Extract the (X, Y) coordinate from the center of the cell holding the provided text.  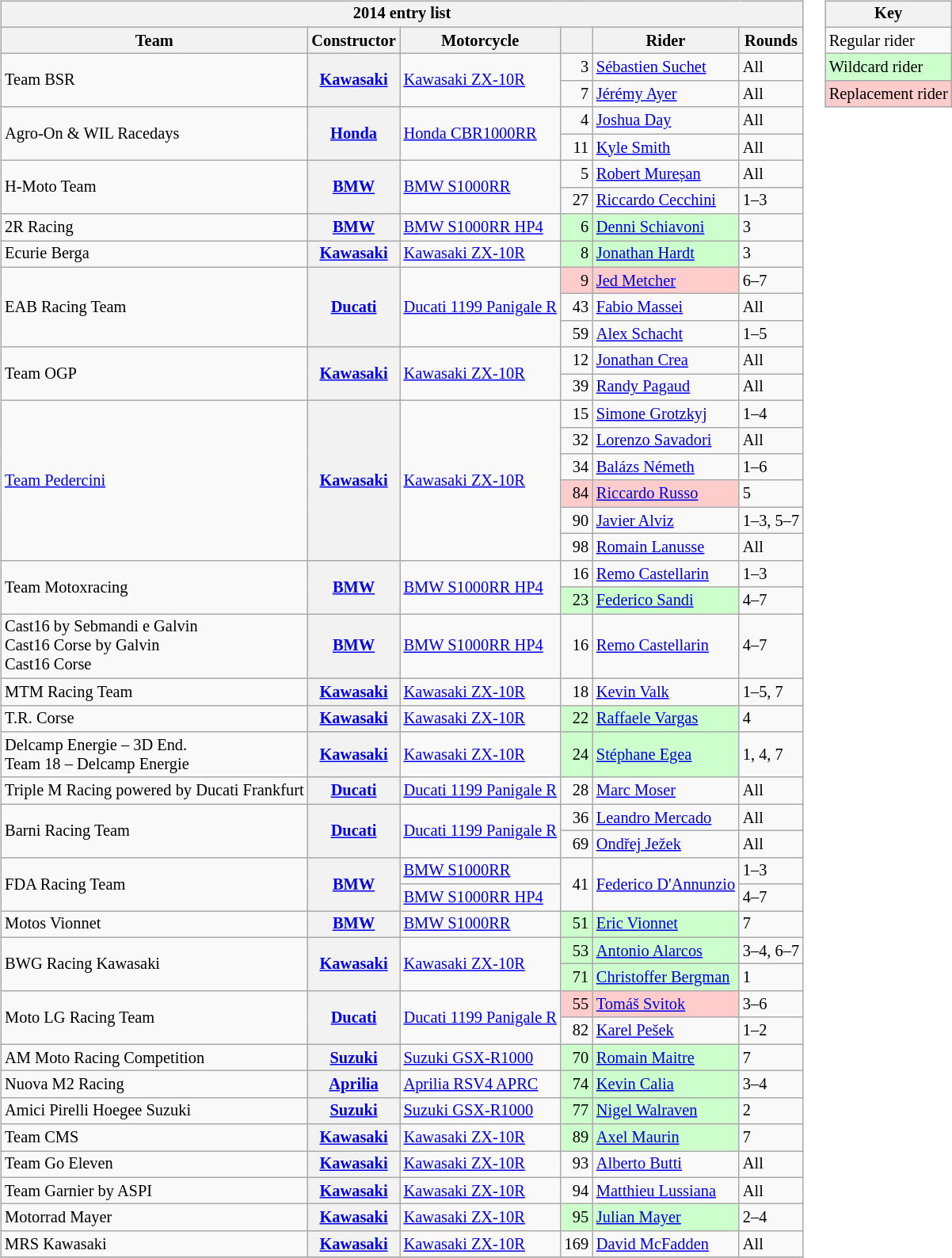
Fabio Massei (665, 307)
32 (577, 440)
Team (154, 40)
Robert Mureșan (665, 174)
Replacement rider (889, 94)
Karel Pešek (665, 1031)
41 (577, 884)
Wildcard rider (889, 67)
Motorcycle (480, 40)
AM Moto Racing Competition (154, 1058)
59 (577, 334)
6 (577, 227)
Regular rider (889, 40)
Balázs Németh (665, 467)
MTM Racing Team (154, 692)
98 (577, 547)
Romain Lanusse (665, 547)
1–6 (771, 467)
Aprilia (353, 1085)
34 (577, 467)
8 (577, 254)
Randy Pagaud (665, 387)
Romain Maitre (665, 1058)
1–4 (771, 414)
Marc Moser (665, 791)
H-Moto Team (154, 187)
Axel Maurin (665, 1138)
FDA Racing Team (154, 884)
Riccardo Cecchini (665, 200)
28 (577, 791)
Leandro Mercado (665, 818)
Team Garnier by ASPI (154, 1191)
Alberto Butti (665, 1165)
15 (577, 414)
Agro-On & WIL Racedays (154, 133)
39 (577, 387)
Kevin Valk (665, 692)
70 (577, 1058)
Federico Sandi (665, 600)
Jonathan Hardt (665, 254)
Christoffer Bergman (665, 978)
David McFadden (665, 1245)
74 (577, 1085)
1–5, 7 (771, 692)
Matthieu Lussiana (665, 1191)
3–4 (771, 1085)
169 (577, 1245)
Eric Vionnet (665, 924)
36 (577, 818)
69 (577, 844)
EAB Racing Team (154, 307)
T.R. Corse (154, 719)
Ondřej Ježek (665, 844)
Rider (665, 40)
Constructor (353, 40)
Jonathan Crea (665, 360)
1–2 (771, 1031)
Ecurie Berga (154, 254)
MRS Kawasaki (154, 1245)
Team Motoxracing (154, 586)
2 (771, 1111)
Simone Grotzkyj (665, 414)
84 (577, 494)
12 (577, 360)
11 (577, 147)
Key (889, 14)
Alex Schacht (665, 334)
Rounds (771, 40)
Delcamp Energie – 3D End.Team 18 – Delcamp Energie (154, 755)
Motorrad Mayer (154, 1218)
Nigel Walraven (665, 1111)
Sébastien Suchet (665, 67)
1–5 (771, 334)
Nuova M2 Racing (154, 1085)
1 (771, 978)
Riccardo Russo (665, 494)
27 (577, 200)
Barni Racing Team (154, 830)
2–4 (771, 1218)
3–6 (771, 1004)
Jérémy Ayer (665, 94)
95 (577, 1218)
2014 entry list (402, 14)
2R Racing (154, 227)
Lorenzo Savadori (665, 440)
24 (577, 755)
22 (577, 719)
1–3, 5–7 (771, 520)
71 (577, 978)
Team Pedercini (154, 480)
Moto LG Racing Team (154, 1017)
Julian Mayer (665, 1218)
89 (577, 1138)
Amici Pirelli Hoegee Suzuki (154, 1111)
94 (577, 1191)
Joshua Day (665, 120)
90 (577, 520)
3–4, 6–7 (771, 951)
Honda CBR1000RR (480, 133)
Antonio Alarcos (665, 951)
Kevin Calia (665, 1085)
Triple M Racing powered by Ducati Frankfurt (154, 791)
Team BSR (154, 81)
Kyle Smith (665, 147)
77 (577, 1111)
Aprilia RSV4 APRC (480, 1085)
1, 4, 7 (771, 755)
Team CMS (154, 1138)
Team Go Eleven (154, 1165)
Team OGP (154, 374)
93 (577, 1165)
Honda (353, 133)
BWG Racing Kawasaki (154, 963)
Jed Metcher (665, 280)
Denni Schiavoni (665, 227)
Raffaele Vargas (665, 719)
23 (577, 600)
18 (577, 692)
6–7 (771, 280)
Stéphane Egea (665, 755)
Cast16 by Sebmandi e GalvinCast16 Corse by GalvinCast16 Corse (154, 646)
43 (577, 307)
55 (577, 1004)
Federico D'Annunzio (665, 884)
82 (577, 1031)
Tomáš Svitok (665, 1004)
Javier Alviz (665, 520)
51 (577, 924)
9 (577, 280)
53 (577, 951)
Motos Vionnet (154, 924)
